Determine the (X, Y) coordinate at the center of the cell enclosing the given text.  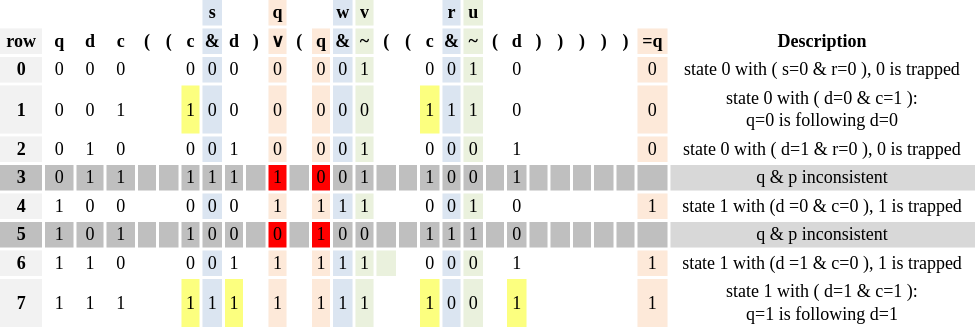
state 1 with ( d=1 & c=1 ):q=1 is following d=1 (822, 303)
state 0 with ( s=0 & r=0 ), 0 is trapped (822, 70)
3 (21, 178)
r (452, 13)
state 0 with ( d=1 & r=0 ), 0 is trapped (822, 149)
state 1 with (d =1 & c=0 ), 1 is trapped (822, 263)
s (212, 13)
row (21, 41)
6 (21, 263)
u (474, 13)
Description (822, 41)
7 (21, 303)
5 (21, 235)
v (364, 13)
w (342, 13)
4 (21, 207)
∨ (278, 41)
=q (652, 41)
state 1 with (d =0 & c=0 ), 1 is trapped (822, 207)
2 (21, 149)
state 0 with ( d=0 & c=1 ):q=0 is following d=0 (822, 110)
